Output the [x, y] coordinate of the center of the cell containing the given text.  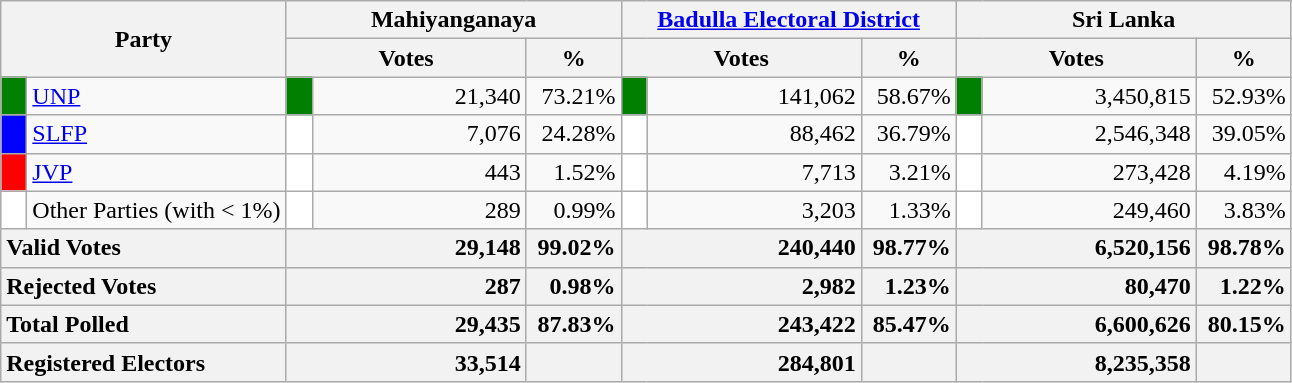
3,450,815 [1089, 96]
24.28% [574, 134]
73.21% [574, 96]
39.05% [1244, 134]
1.33% [908, 210]
29,148 [406, 248]
80,470 [1076, 286]
2,546,348 [1089, 134]
Total Polled [144, 324]
21,340 [419, 96]
SLFP [156, 134]
0.98% [574, 286]
98.77% [908, 248]
Other Parties (with < 1%) [156, 210]
6,600,626 [1076, 324]
287 [406, 286]
0.99% [574, 210]
1.23% [908, 286]
36.79% [908, 134]
Rejected Votes [144, 286]
240,440 [741, 248]
85.47% [908, 324]
Badulla Electoral District [788, 20]
Valid Votes [144, 248]
7,076 [419, 134]
Registered Electors [144, 362]
284,801 [741, 362]
6,520,156 [1076, 248]
Mahiyanganaya [454, 20]
52.93% [1244, 96]
58.67% [908, 96]
243,422 [741, 324]
33,514 [406, 362]
UNP [156, 96]
289 [419, 210]
3,203 [754, 210]
87.83% [574, 324]
Party [144, 39]
249,460 [1089, 210]
1.22% [1244, 286]
Sri Lanka [1124, 20]
98.78% [1244, 248]
88,462 [754, 134]
4.19% [1244, 172]
443 [419, 172]
99.02% [574, 248]
29,435 [406, 324]
273,428 [1089, 172]
3.21% [908, 172]
8,235,358 [1076, 362]
80.15% [1244, 324]
141,062 [754, 96]
1.52% [574, 172]
2,982 [741, 286]
JVP [156, 172]
7,713 [754, 172]
3.83% [1244, 210]
